From the cell containing the given text, extract its center point as (x, y) coordinate. 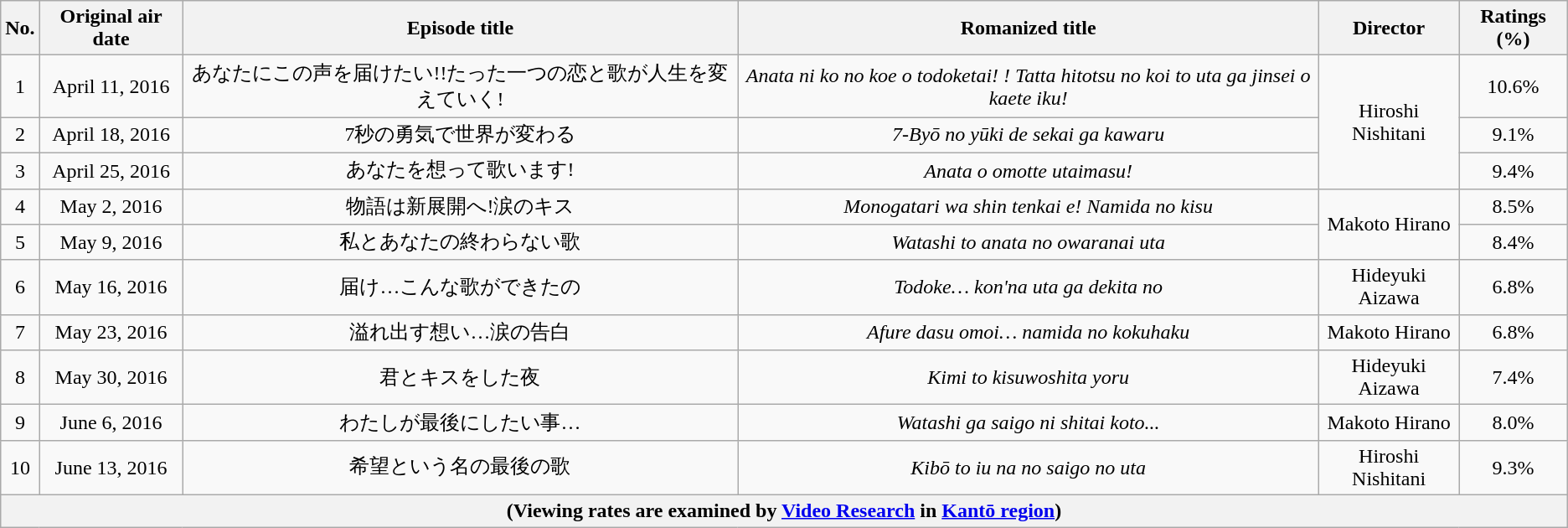
6 (20, 287)
May 30, 2016 (111, 377)
8.4% (1513, 243)
April 18, 2016 (111, 136)
Monogatari wa shin tenkai e! Namida no kisu (1029, 206)
5 (20, 243)
4 (20, 206)
June 6, 2016 (111, 422)
わたしが最後にしたい事… (461, 422)
10 (20, 468)
May 2, 2016 (111, 206)
Episode title (461, 28)
June 13, 2016 (111, 468)
私とあなたの終わらない歌 (461, 243)
物語は新展開へ!涙のキス (461, 206)
No. (20, 28)
9.1% (1513, 136)
7 (20, 332)
1 (20, 86)
Kibō to iu na no saigo no uta (1029, 468)
7-Byō no yūki de sekai ga kawaru (1029, 136)
届け…こんな歌ができたの (461, 287)
Watashi ga saigo ni shitai koto... (1029, 422)
8.0% (1513, 422)
April 11, 2016 (111, 86)
Original air date (111, 28)
8.5% (1513, 206)
May 16, 2016 (111, 287)
Director (1389, 28)
Todoke… kon'na uta ga dekita no (1029, 287)
君とキスをした夜 (461, 377)
7.4% (1513, 377)
Ratings (%) (1513, 28)
Anata o omotte utaimasu! (1029, 171)
9 (20, 422)
10.6% (1513, 86)
2 (20, 136)
Afure dasu omoi… namida no kokuhaku (1029, 332)
溢れ出す想い…涙の告白 (461, 332)
8 (20, 377)
May 23, 2016 (111, 332)
あなたにこの声を届けたい!!たった一つの恋と歌が人生を変えていく! (461, 86)
(Viewing rates are examined by Video Research in Kantō region) (784, 510)
希望という名の最後の歌 (461, 468)
3 (20, 171)
Watashi to anata no owaranai uta (1029, 243)
May 9, 2016 (111, 243)
9.4% (1513, 171)
April 25, 2016 (111, 171)
Romanized title (1029, 28)
Anata ni ko no koe o todoketai! ! Tatta hitotsu no koi to uta ga jinsei o kaete iku! (1029, 86)
9.3% (1513, 468)
7秒の勇気で世界が変わる (461, 136)
あなたを想って歌います! (461, 171)
Kimi to kisuwoshita yoru (1029, 377)
